Search for the cell housing the specified text and yield its (x, y) center coordinate. 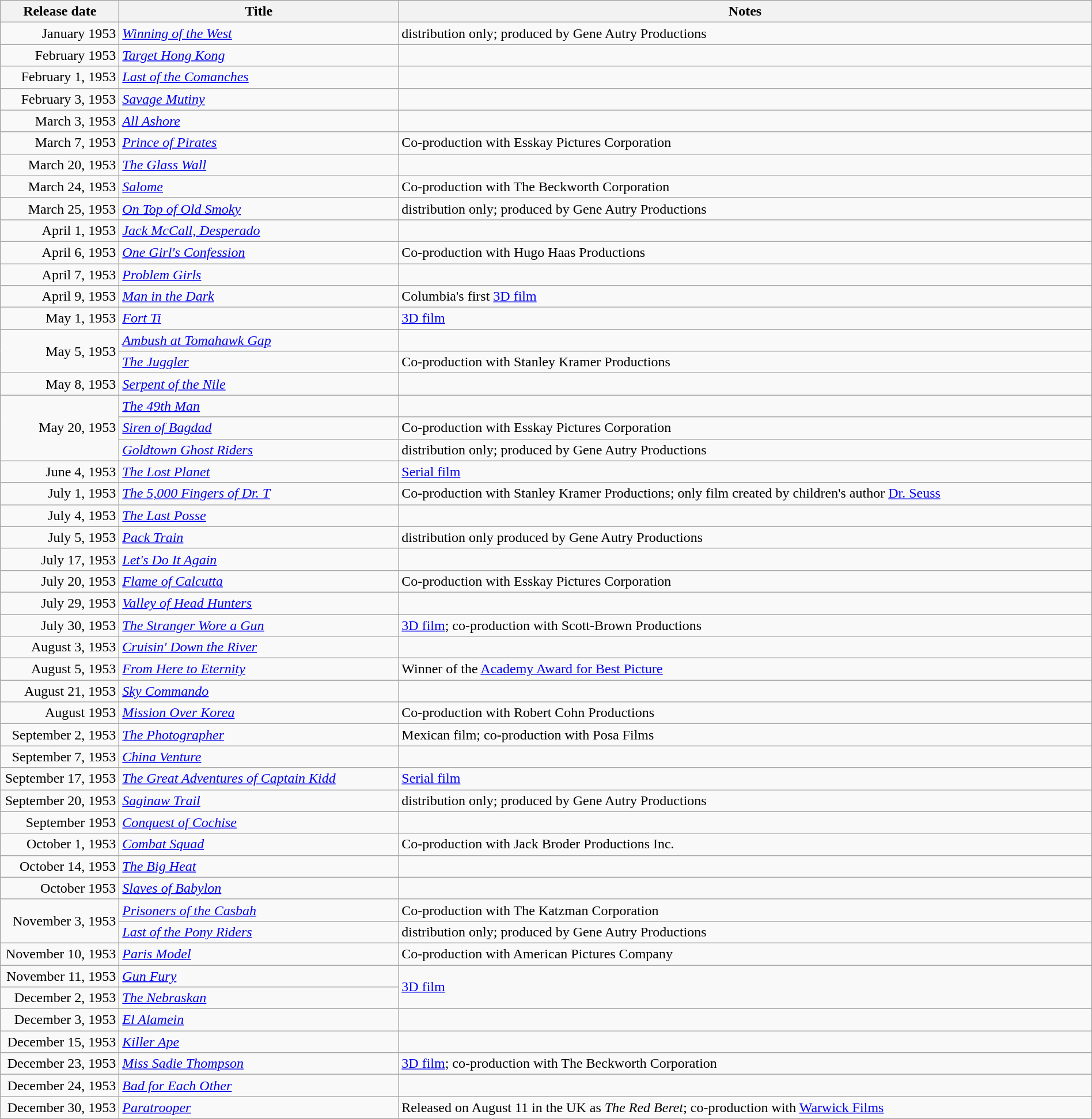
Prince of Pirates (259, 143)
The Nebraskan (259, 998)
Cruisin' Down the River (259, 647)
November 11, 1953 (60, 976)
July 1, 1953 (60, 494)
Bad for Each Other (259, 1086)
Serpent of the Nile (259, 384)
China Venture (259, 757)
Savage Mutiny (259, 99)
The Big Heat (259, 866)
May 5, 1953 (60, 351)
Target Hong Kong (259, 55)
The Juggler (259, 362)
Released on August 11 in the UK as The Red Beret; co-production with Warwick Films (745, 1107)
December 3, 1953 (60, 1020)
Saginaw Trail (259, 801)
Pack Train (259, 537)
May 1, 1953 (60, 318)
3D film; co-production with Scott-Brown Productions (745, 625)
July 5, 1953 (60, 537)
Prisoners of the Casbah (259, 910)
Fort Ti (259, 318)
November 10, 1953 (60, 954)
Winning of the West (259, 33)
Winner of the Academy Award for Best Picture (745, 669)
Killer Ape (259, 1042)
Combat Squad (259, 844)
Jack McCall, Desperado (259, 230)
Let's Do It Again (259, 559)
September 7, 1953 (60, 757)
July 29, 1953 (60, 603)
El Alamein (259, 1020)
Notes (745, 12)
Goldtown Ghost Riders (259, 450)
Co-production with American Pictures Company (745, 954)
October 1, 1953 (60, 844)
Co-production with Stanley Kramer Productions (745, 362)
April 6, 1953 (60, 252)
The Great Adventures of Captain Kidd (259, 779)
September 1953 (60, 822)
Co-production with The Beckworth Corporation (745, 187)
December 24, 1953 (60, 1086)
October 14, 1953 (60, 866)
July 4, 1953 (60, 515)
August 3, 1953 (60, 647)
Columbia's first 3D film (745, 297)
Salome (259, 187)
Title (259, 12)
Last of the Pony Riders (259, 932)
Release date (60, 12)
December 23, 1953 (60, 1064)
From Here to Eternity (259, 669)
Last of the Comanches (259, 77)
November 3, 1953 (60, 921)
August 1953 (60, 713)
April 9, 1953 (60, 297)
Mission Over Korea (259, 713)
May 8, 1953 (60, 384)
February 3, 1953 (60, 99)
January 1953 (60, 33)
Miss Sadie Thompson (259, 1064)
March 25, 1953 (60, 208)
One Girl's Confession (259, 252)
February 1953 (60, 55)
February 1, 1953 (60, 77)
July 20, 1953 (60, 581)
September 20, 1953 (60, 801)
Co-production with Robert Cohn Productions (745, 713)
Siren of Bagdad (259, 428)
March 24, 1953 (60, 187)
The Stranger Wore a Gun (259, 625)
Mexican film; co-production with Posa Films (745, 735)
Co-production with Jack Broder Productions Inc. (745, 844)
Sky Commando (259, 691)
May 20, 1953 (60, 428)
Paris Model (259, 954)
September 2, 1953 (60, 735)
Man in the Dark (259, 297)
April 1, 1953 (60, 230)
March 20, 1953 (60, 165)
March 3, 1953 (60, 121)
June 4, 1953 (60, 472)
December 30, 1953 (60, 1107)
Conquest of Cochise (259, 822)
3D film; co-production with The Beckworth Corporation (745, 1064)
December 2, 1953 (60, 998)
Ambush at Tomahawk Gap (259, 340)
The Photographer (259, 735)
Paratrooper (259, 1107)
The Last Posse (259, 515)
Co-production with Stanley Kramer Productions; only film created by children's author Dr. Seuss (745, 494)
March 7, 1953 (60, 143)
All Ashore (259, 121)
Flame of Calcutta (259, 581)
August 21, 1953 (60, 691)
October 1953 (60, 888)
Gun Fury (259, 976)
Co-production with Hugo Haas Productions (745, 252)
July 17, 1953 (60, 559)
April 7, 1953 (60, 275)
September 17, 1953 (60, 779)
On Top of Old Smoky (259, 208)
Co-production with The Katzman Corporation (745, 910)
The 49th Man (259, 406)
Valley of Head Hunters (259, 603)
The 5,000 Fingers of Dr. T (259, 494)
August 5, 1953 (60, 669)
Problem Girls (259, 275)
The Lost Planet (259, 472)
December 15, 1953 (60, 1042)
distribution only produced by Gene Autry Productions (745, 537)
The Glass Wall (259, 165)
July 30, 1953 (60, 625)
Slaves of Babylon (259, 888)
